Provide the (x, y) coordinate of the cell's center where the given text is located.  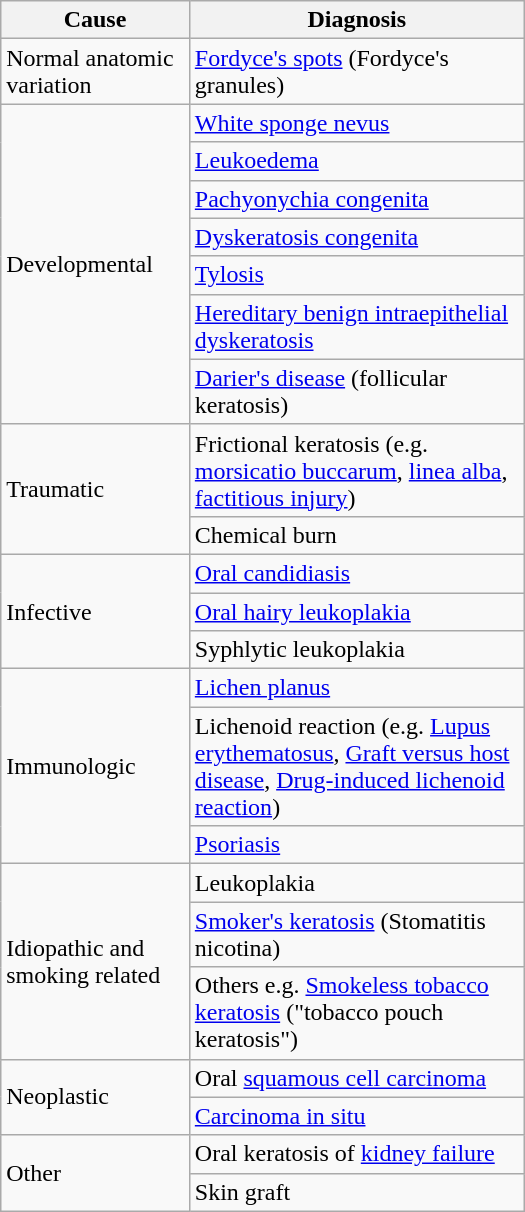
Immunologic (96, 766)
Oral keratosis of kidney failure (356, 1154)
Neoplastic (96, 1097)
Carcinoma in situ (356, 1116)
Fordyce's spots (Fordyce's granules) (356, 72)
Diagnosis (356, 20)
Others e.g. Smokeless tobacco keratosis ("tobacco pouch keratosis") (356, 1013)
Frictional keratosis (e.g. morsicatio buccarum, linea alba, factitious injury) (356, 470)
Pachyonychia congenita (356, 199)
Idiopathic and smoking related (96, 962)
Traumatic (96, 489)
Infective (96, 611)
Oral candidiasis (356, 573)
Oral hairy leukoplakia (356, 611)
Cause (96, 20)
Developmental (96, 264)
Lichen planus (356, 688)
White sponge nevus (356, 123)
Psoriasis (356, 845)
Leukoedema (356, 161)
Oral squamous cell carcinoma (356, 1078)
Dyskeratosis congenita (356, 237)
Leukoplakia (356, 883)
Hereditary benign intraepithelial dyskeratosis (356, 326)
Skin graft (356, 1192)
Chemical burn (356, 535)
Darier's disease (follicular keratosis) (356, 392)
Syphlytic leukoplakia (356, 650)
Tylosis (356, 275)
Lichenoid reaction (e.g. Lupus erythematosus, Graft versus host disease, Drug-induced lichenoid reaction) (356, 766)
Normal anatomic variation (96, 72)
Smoker's keratosis (Stomatitis nicotina) (356, 934)
Other (96, 1173)
